From the cell containing the given text, extract its center point as (x, y) coordinate. 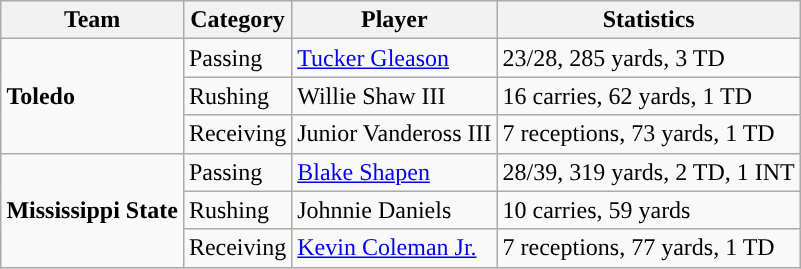
28/39, 319 yards, 2 TD, 1 INT (648, 172)
7 receptions, 77 yards, 1 TD (648, 248)
Player (394, 20)
16 carries, 62 yards, 1 TD (648, 96)
Blake Shapen (394, 172)
7 receptions, 73 yards, 1 TD (648, 134)
Toledo (92, 96)
Tucker Gleason (394, 58)
23/28, 285 yards, 3 TD (648, 58)
10 carries, 59 yards (648, 210)
Willie Shaw III (394, 96)
Category (237, 20)
Statistics (648, 20)
Mississippi State (92, 210)
Team (92, 20)
Junior Vandeross III (394, 134)
Kevin Coleman Jr. (394, 248)
Johnnie Daniels (394, 210)
